Pinpoint the cell where the given text exists, returning its [x, y] midpoint coordinate. 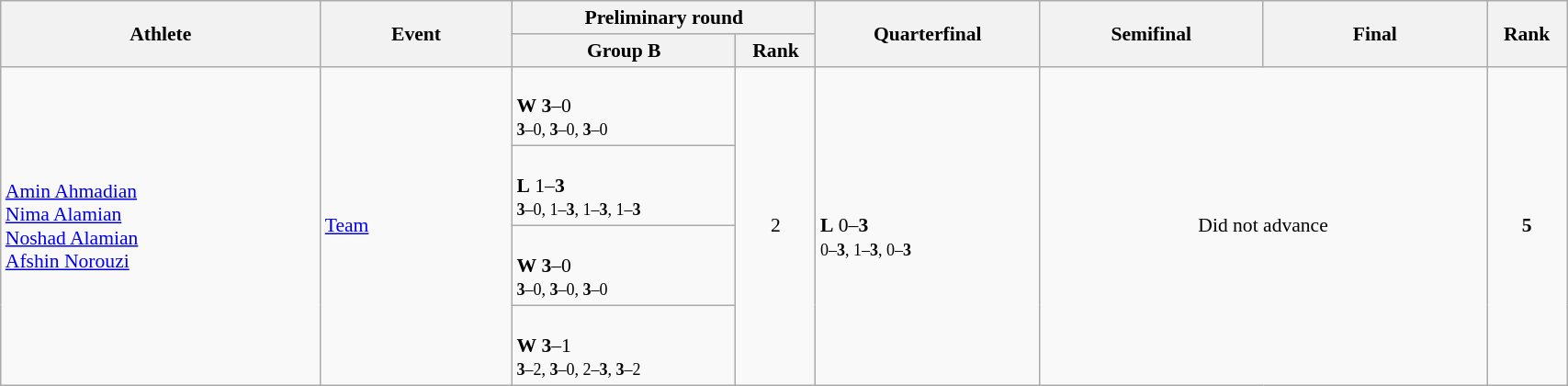
Final [1375, 33]
Quarterfinal [928, 33]
W 3–13–2, 3–0, 2–3, 3–2 [624, 346]
L 1–33–0, 1–3, 1–3, 1–3 [624, 186]
Amin AhmadianNima AlamianNoshad AlamianAfshin Norouzi [161, 225]
Group B [624, 51]
Athlete [161, 33]
5 [1527, 225]
Event [417, 33]
Team [417, 225]
L 0–30–3, 1–3, 0–3 [928, 225]
2 [775, 225]
Preliminary round [663, 17]
Did not advance [1262, 225]
Semifinal [1151, 33]
